Return the [X, Y] coordinate for the center point of the cell that contains the specified text.  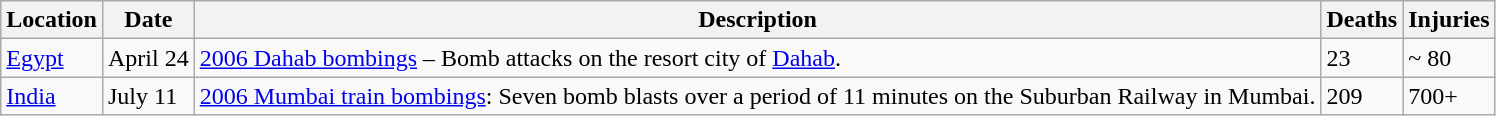
India [52, 96]
July 11 [148, 96]
~ 80 [1449, 58]
700+ [1449, 96]
Location [52, 20]
2006 Dahab bombings – Bomb attacks on the resort city of Dahab. [758, 58]
Injuries [1449, 20]
April 24 [148, 58]
Deaths [1362, 20]
Description [758, 20]
Date [148, 20]
Egypt [52, 58]
23 [1362, 58]
2006 Mumbai train bombings: Seven bomb blasts over a period of 11 minutes on the Suburban Railway in Mumbai. [758, 96]
209 [1362, 96]
